From the cell containing the given text, extract its center point as (x, y) coordinate. 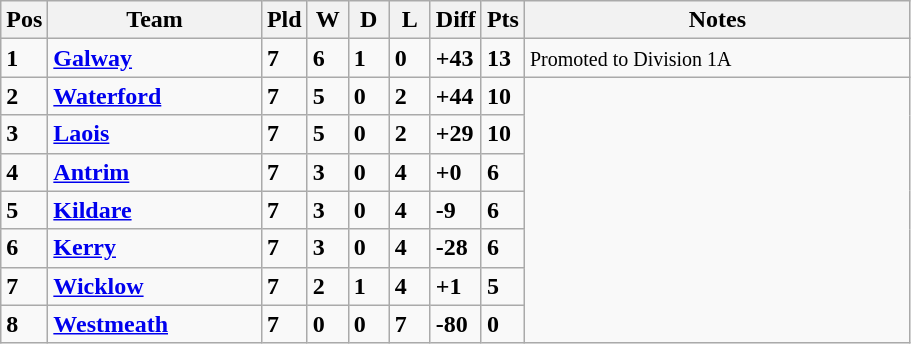
D (368, 20)
13 (502, 58)
Kerry (155, 248)
Team (155, 20)
+43 (456, 58)
Galway (155, 58)
-28 (456, 248)
Wicklow (155, 286)
Westmeath (155, 324)
Pld (284, 20)
-9 (456, 210)
W (328, 20)
8 (24, 324)
-80 (456, 324)
+44 (456, 96)
Pos (24, 20)
Kildare (155, 210)
Diff (456, 20)
+0 (456, 172)
Waterford (155, 96)
Antrim (155, 172)
L (410, 20)
+29 (456, 134)
Promoted to Division 1A (717, 58)
+1 (456, 286)
Laois (155, 134)
Notes (717, 20)
Pts (502, 20)
